Find where the given text appears and provide that cell's center as (x, y) coordinate. 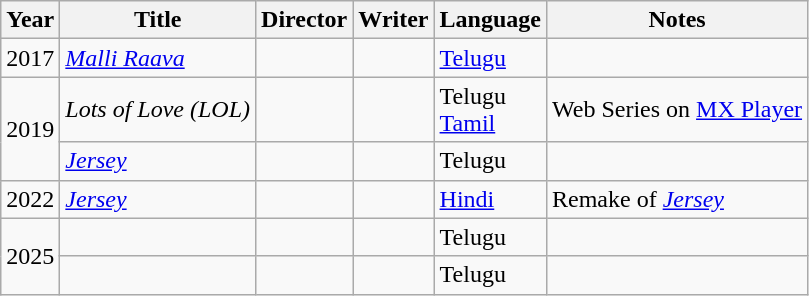
Writer (394, 20)
2022 (30, 199)
Malli Raava (158, 58)
TeluguTamil (490, 110)
Title (158, 20)
2017 (30, 58)
Notes (676, 20)
Year (30, 20)
2019 (30, 128)
Language (490, 20)
Lots of Love (LOL) (158, 110)
Director (304, 20)
Web Series on MX Player (676, 110)
Hindi (490, 199)
Remake of Jersey (676, 199)
2025 (30, 256)
